Capture the cell that displays the provided text and extract its [x, y] central coordinate. 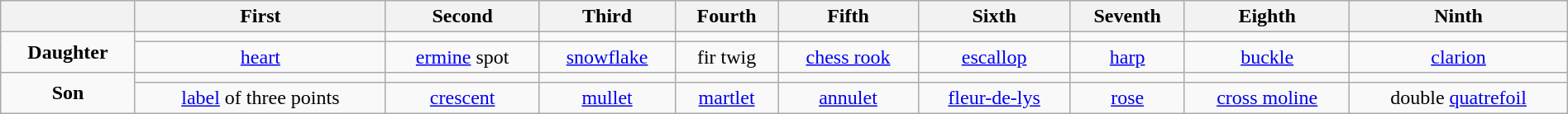
annulet [849, 97]
ermine spot [461, 57]
clarion [1459, 57]
Second [461, 17]
Son [68, 93]
Fourth [726, 17]
cross moline [1267, 97]
First [260, 17]
rose [1128, 97]
mullet [607, 97]
Ninth [1459, 17]
Third [607, 17]
heart [260, 57]
buckle [1267, 57]
Seventh [1128, 17]
Fifth [849, 17]
Sixth [994, 17]
escallop [994, 57]
snowflake [607, 57]
double quatrefoil [1459, 97]
label of three points [260, 97]
crescent [461, 97]
fir twig [726, 57]
Daughter [68, 53]
chess rook [849, 57]
fleur-de-lys [994, 97]
martlet [726, 97]
Eighth [1267, 17]
harp [1128, 57]
